From the cell containing the given text, extract its center point as (x, y) coordinate. 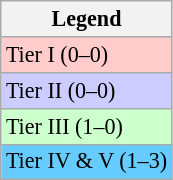
Legend (86, 18)
Tier I (0–0) (86, 54)
Tier II (0–0) (86, 90)
Tier III (1–0) (86, 126)
Tier IV & V (1–3) (86, 162)
